Detect which cell encompasses the target text, then output its (X, Y) center coordinate. 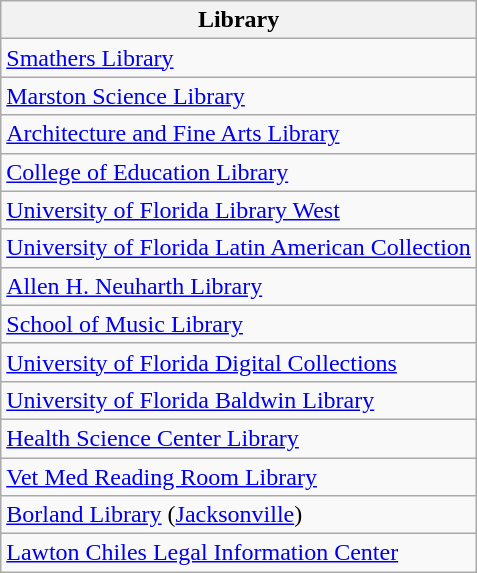
Vet Med Reading Room Library (239, 477)
University of Florida Baldwin Library (239, 400)
Smathers Library (239, 58)
School of Music Library (239, 324)
University of Florida Latin American Collection (239, 248)
Library (239, 20)
College of Education Library (239, 172)
University of Florida Digital Collections (239, 362)
Borland Library (Jacksonville) (239, 515)
University of Florida Library West (239, 210)
Lawton Chiles Legal Information Center (239, 553)
Architecture and Fine Arts Library (239, 134)
Allen H. Neuharth Library (239, 286)
Health Science Center Library (239, 438)
Marston Science Library (239, 96)
